Provide the (x, y) coordinate of the cell's center where the given text is located.  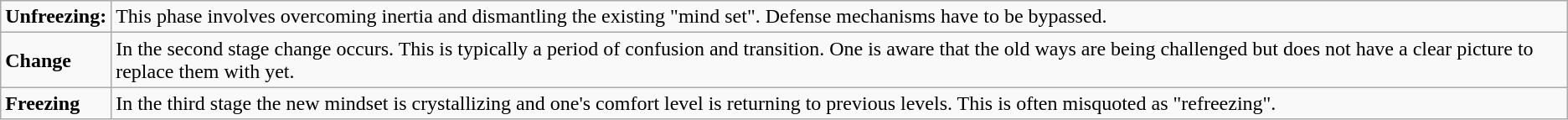
This phase involves overcoming inertia and dismantling the existing "mind set". Defense mechanisms have to be bypassed. (839, 17)
Change (56, 60)
In the third stage the new mindset is crystallizing and one's comfort level is returning to previous levels. This is often misquoted as "refreezing". (839, 103)
Freezing (56, 103)
Unfreezing: (56, 17)
